Search for the cell housing the specified text and yield its [X, Y] center coordinate. 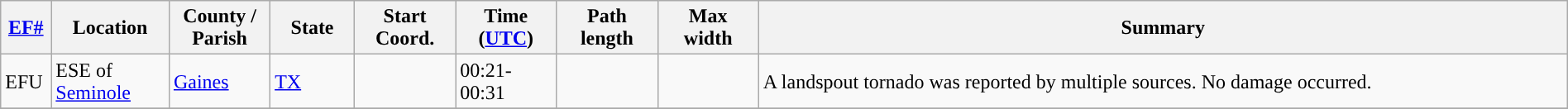
Summary [1163, 28]
State [313, 28]
EF# [26, 28]
Max width [708, 28]
Gaines [219, 81]
Location [111, 28]
ESE of Seminole [111, 81]
00:21-00:31 [506, 81]
TX [313, 81]
County / Parish [219, 28]
Path length [607, 28]
EFU [26, 81]
A landspout tornado was reported by multiple sources. No damage occurred. [1163, 81]
Start Coord. [404, 28]
Time (UTC) [506, 28]
